Pinpoint the cell where the given text exists, returning its (X, Y) midpoint coordinate. 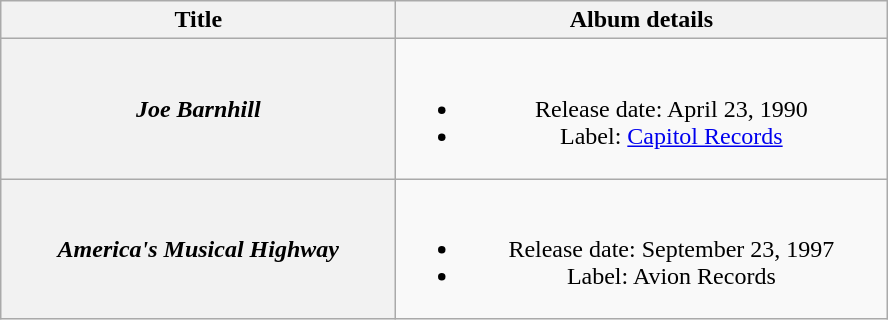
America's Musical Highway (198, 249)
Title (198, 20)
Release date: April 23, 1990Label: Capitol Records (642, 109)
Release date: September 23, 1997Label: Avion Records (642, 249)
Album details (642, 20)
Joe Barnhill (198, 109)
